Find where the given text appears and provide that cell's center as [x, y] coordinate. 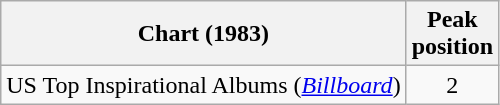
Chart (1983) [204, 34]
2 [452, 85]
US Top Inspirational Albums (Billboard) [204, 85]
Peakposition [452, 34]
